Locate the cell with the specified text and output its (X, Y) center coordinate. 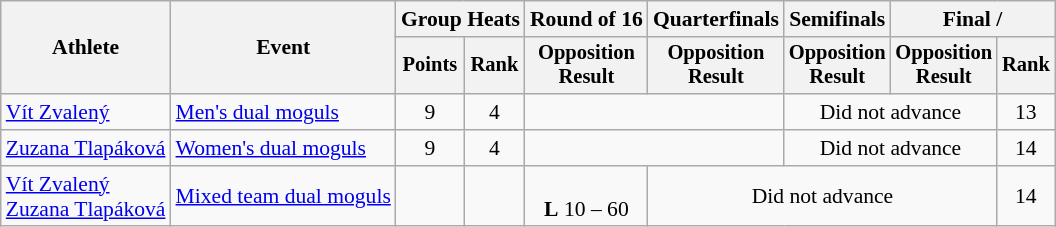
L 10 – 60 (586, 196)
Women's dual moguls (284, 148)
Semifinals (838, 19)
Men's dual moguls (284, 112)
Vít ZvalenýZuzana Tlapáková (86, 196)
Zuzana Tlapáková (86, 148)
13 (1026, 112)
Vít Zvalený (86, 112)
Quarterfinals (716, 19)
Final / (972, 19)
Points (430, 66)
Event (284, 48)
Round of 16 (586, 19)
Group Heats (460, 19)
Athlete (86, 48)
Mixed team dual moguls (284, 196)
